Capture the cell that displays the provided text and extract its (X, Y) central coordinate. 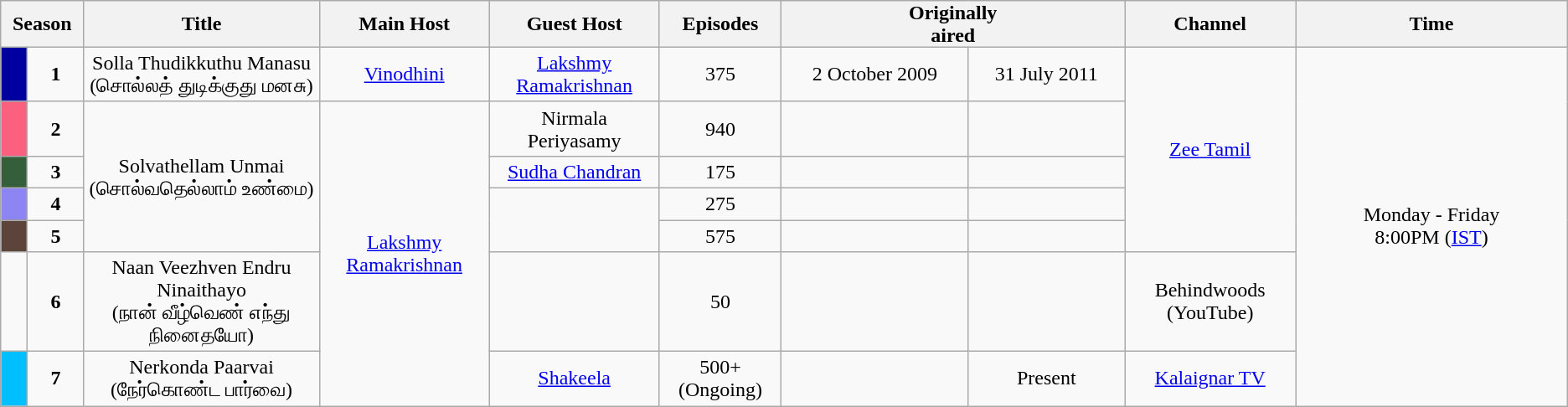
Season (42, 24)
31 July 2011 (1047, 74)
1 (55, 74)
375 (720, 74)
Episodes (720, 24)
50 (720, 301)
500+ (Ongoing) (720, 379)
Vinodhini (404, 74)
Solvathellam Unmai(சொல்வதெல்லாம் உண்மை) (201, 176)
Time (1431, 24)
940 (720, 129)
275 (720, 203)
Solla Thudikkuthu Manasu(சொல்லத் துடிக்குது மனசு) (201, 74)
175 (720, 172)
6 (55, 301)
Present (1047, 379)
2 October 2009 (874, 74)
Behindwoods (YouTube) (1210, 301)
575 (720, 235)
Zee Tamil (1210, 149)
Originally aired (953, 24)
7 (55, 379)
Nerkonda Paarvai(நேர்கொண்ட பார்வை) (201, 379)
2 (55, 129)
Guest Host (575, 24)
3 (55, 172)
Monday - Friday 8:00PM (IST) (1431, 226)
Kalaignar TV (1210, 379)
4 (55, 203)
Nirmala Periyasamy (575, 129)
Shakeela (575, 379)
Channel (1210, 24)
5 (55, 235)
Title (201, 24)
Naan Veezhven Endru Ninaithayo(நான் வீழ்வெண் எந்து நினைதயோ) (201, 301)
Main Host (404, 24)
Sudha Chandran (575, 172)
